Search for the cell housing the specified text and yield its [x, y] center coordinate. 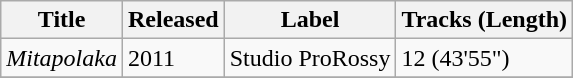
2011 [173, 58]
Title [62, 20]
12 (43'55") [484, 58]
Mitapolaka [62, 58]
Studio ProRossy [310, 58]
Released [173, 20]
Tracks (Length) [484, 20]
Label [310, 20]
